Extract the [X, Y] coordinate from the center of the cell holding the provided text.  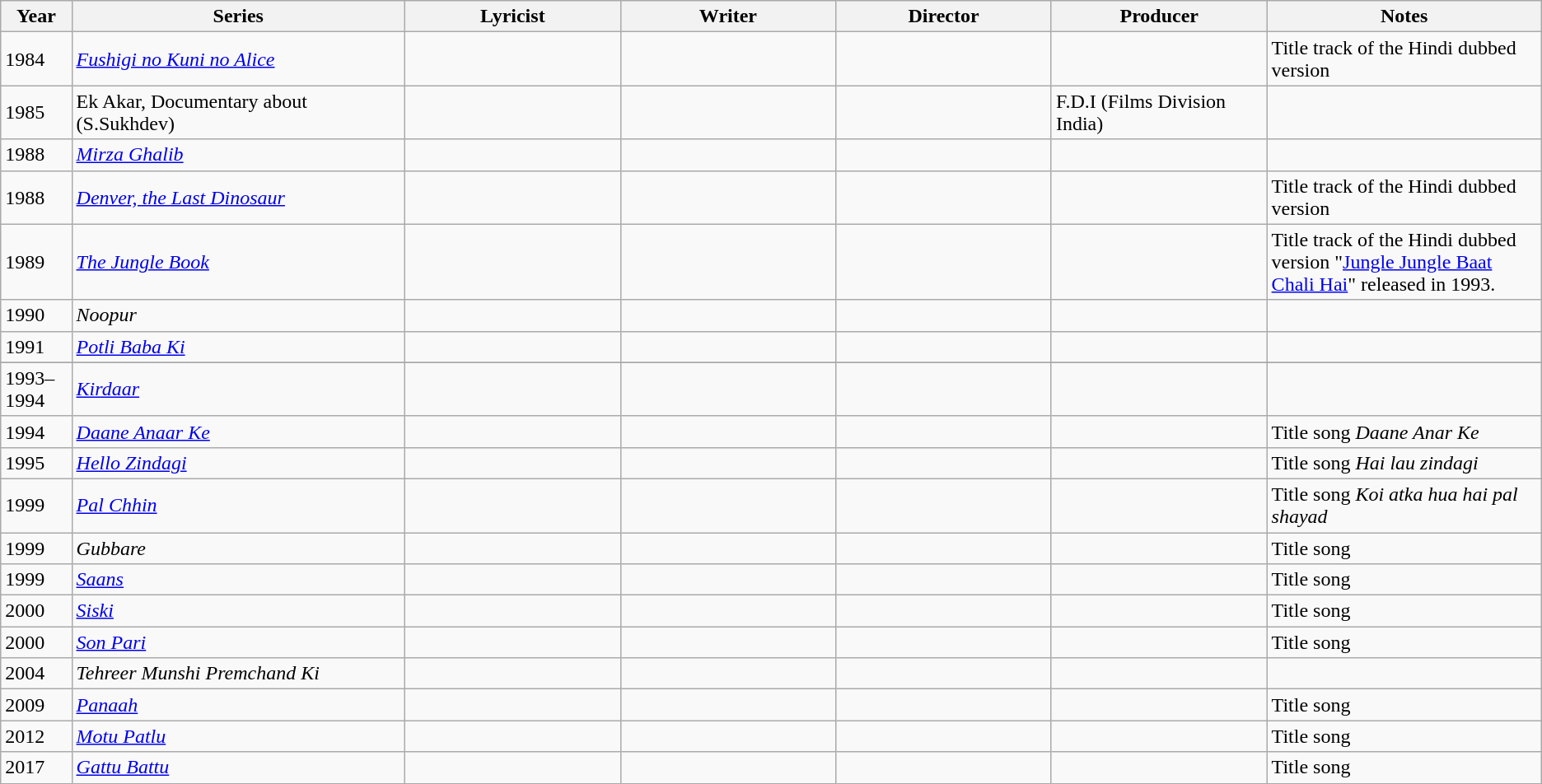
Notes [1404, 16]
Gubbare [238, 548]
Writer [728, 16]
Fushigi no Kuni no Alice [238, 59]
Title song Daane Anar Ke [1404, 432]
1991 [36, 347]
2017 [36, 768]
1990 [36, 315]
Panaah [238, 705]
Gattu Battu [238, 768]
Title track of the Hindi dubbed version "Jungle Jungle Baat Chali Hai" released in 1993. [1404, 262]
2009 [36, 705]
Hello Zindagi [238, 463]
Siski [238, 611]
Mirza Ghalib [238, 155]
2004 [36, 674]
1994 [36, 432]
Title song Hai lau zindagi [1404, 463]
The Jungle Book [238, 262]
Son Pari [238, 642]
Lyricist [512, 16]
Producer [1159, 16]
Ek Akar, Documentary about (S.Sukhdev) [238, 112]
Kirdaar [238, 389]
Motu Patlu [238, 736]
Pal Chhin [238, 506]
Series [238, 16]
1985 [36, 112]
Noopur [238, 315]
Potli Baba Ki [238, 347]
F.D.I (Films Division India) [1159, 112]
Title song Koi atka hua hai pal shayad [1404, 506]
1995 [36, 463]
Denver, the Last Dinosaur [238, 198]
Director [944, 16]
1989 [36, 262]
Tehreer Munshi Premchand Ki [238, 674]
Daane Anaar Ke [238, 432]
Saans [238, 580]
Year [36, 16]
1984 [36, 59]
1993–1994 [36, 389]
2012 [36, 736]
